Detect which cell encompasses the target text, then output its (x, y) center coordinate. 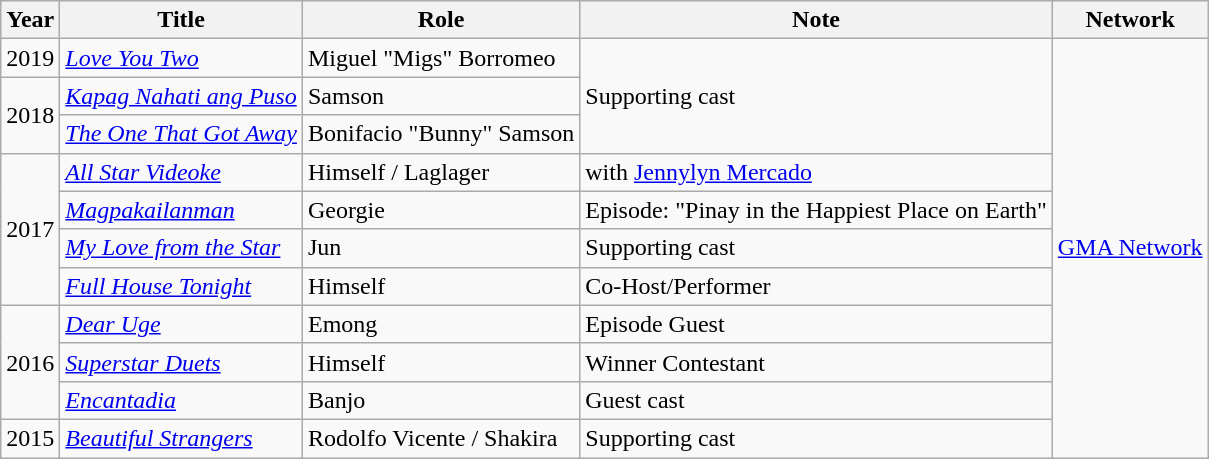
Rodolfo Vicente / Shakira (440, 438)
Beautiful Strangers (182, 438)
Winner Contestant (816, 362)
2015 (30, 438)
The One That Got Away (182, 134)
with Jennylyn Mercado (816, 172)
Role (440, 20)
Episode Guest (816, 324)
Superstar Duets (182, 362)
My Love from the Star (182, 248)
Dear Uge (182, 324)
Jun (440, 248)
Samson (440, 96)
Banjo (440, 400)
Episode: "Pinay in the Happiest Place on Earth" (816, 210)
Encantadia (182, 400)
Kapag Nahati ang Puso (182, 96)
GMA Network (1130, 248)
Emong (440, 324)
2016 (30, 362)
Title (182, 20)
Network (1130, 20)
Himself / Laglager (440, 172)
Love You Two (182, 58)
2017 (30, 229)
Bonifacio "Bunny" Samson (440, 134)
Note (816, 20)
Year (30, 20)
Magpakailanman (182, 210)
Co-Host/Performer (816, 286)
2019 (30, 58)
Full House Tonight (182, 286)
2018 (30, 115)
Guest cast (816, 400)
All Star Videoke (182, 172)
Miguel "Migs" Borromeo (440, 58)
Georgie (440, 210)
